Determine the [x, y] coordinate at the center of the cell enclosing the given text.  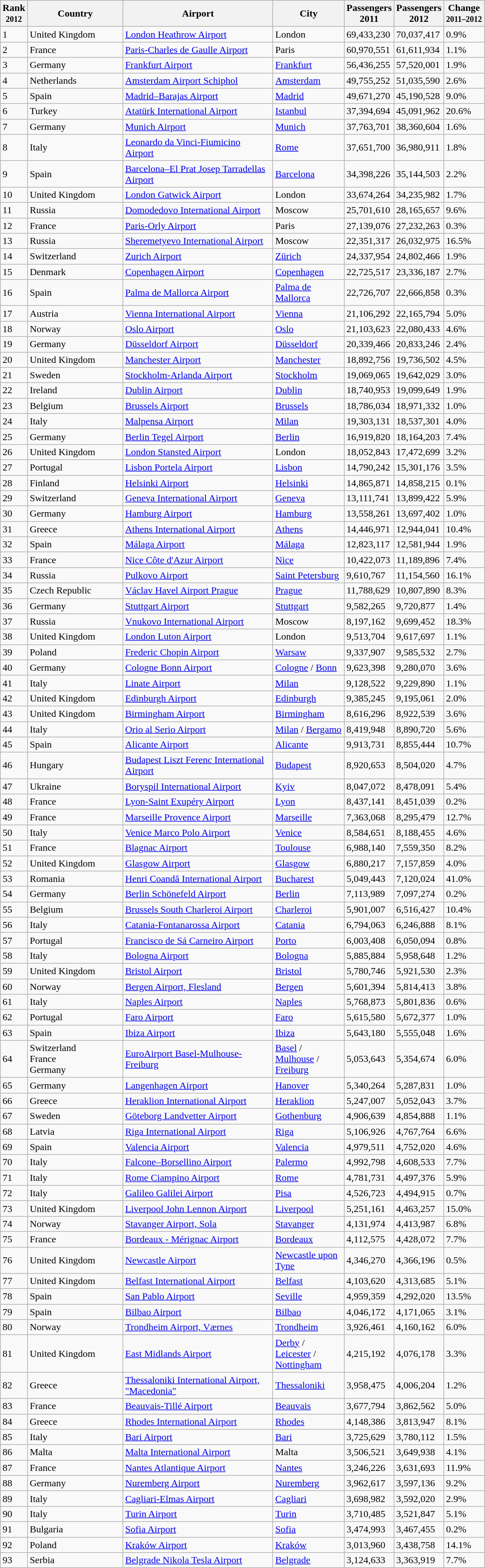
3.7% [464, 1101]
45,091,962 [419, 111]
42 [14, 698]
Ibiza [309, 1033]
47 [14, 786]
76 [14, 1260]
Langenhagen Airport [198, 1085]
Dublin Airport [198, 390]
11,154,560 [419, 575]
Nuremberg [309, 1483]
Belgrade Nikola Tesla Airport [198, 1560]
3,698,982 [369, 1498]
4,046,172 [369, 1312]
59 [14, 971]
Pisa [309, 1193]
38 [14, 637]
Boryspil International Airport [198, 786]
Belfast [309, 1281]
Turkey [75, 111]
Latvia [75, 1132]
74 [14, 1224]
Marseille Provence Airport [198, 817]
Valencia [309, 1147]
29 [14, 498]
2.9% [464, 1498]
Belgrade [309, 1560]
Domodedovo International Airport [198, 210]
9.2% [464, 1483]
6.6% [464, 1132]
Passengers2012 [419, 14]
Turin [309, 1514]
54 [14, 894]
22,080,433 [419, 329]
2 [14, 50]
16.5% [464, 241]
Paris-Orly Airport [198, 225]
Trondheim [309, 1327]
Bergen Airport, Flesland [198, 987]
79 [14, 1312]
Vnukovo International Airport [198, 621]
Faro Airport [198, 1017]
Thessaloniki [309, 1385]
18 [14, 329]
Malpensa Airport [198, 421]
Athens International Airport [198, 529]
2.6% [464, 81]
Nantes [309, 1468]
77 [14, 1281]
57 [14, 940]
1.5% [464, 1437]
Václav Havel Airport Prague [198, 591]
5,768,873 [369, 1002]
Ukraine [75, 786]
4,752,020 [419, 1147]
5,354,674 [419, 1059]
9 [14, 174]
28,165,657 [419, 210]
4,160,162 [419, 1327]
17,472,699 [419, 452]
5,780,746 [369, 971]
64 [14, 1059]
3,962,617 [369, 1483]
Amsterdam Airport Schiphol [198, 81]
Rhodes International Airport [198, 1422]
5 [14, 96]
Francisco de Sá Carneiro Airport [198, 940]
Malta International Airport [198, 1452]
5,601,394 [369, 987]
32 [14, 545]
37 [14, 621]
4,313,685 [419, 1281]
20,339,466 [369, 344]
3,780,112 [419, 1437]
Hanover [309, 1085]
20,833,246 [419, 344]
3,521,847 [419, 1514]
Cagliari [309, 1498]
45,190,528 [419, 96]
San Pablo Airport [198, 1297]
14.1% [464, 1545]
3 [14, 65]
Newcastle upon Tyne [309, 1260]
3.2% [464, 452]
3,246,226 [369, 1468]
22 [14, 390]
3,124,633 [369, 1560]
22,351,317 [369, 241]
84 [14, 1422]
Kraków Airport [198, 1545]
13 [14, 241]
4.1% [464, 1452]
5,814,413 [419, 987]
35 [14, 591]
4,992,798 [369, 1162]
2.3% [464, 971]
Alicante Airport [198, 745]
14 [14, 256]
5,801,836 [419, 1002]
4,131,974 [369, 1224]
Trondheim Airport, Værnes [198, 1327]
3,506,521 [369, 1452]
70 [14, 1162]
26,032,975 [419, 241]
Frankfurt [309, 65]
Bari [309, 1437]
Nuremberg Airport [198, 1483]
12,823,117 [369, 545]
Frederic Chopin Airport [198, 652]
Rome Ciampino Airport [198, 1178]
13,899,422 [419, 498]
Cologne / Bonn [309, 667]
63 [14, 1033]
London Stansted Airport [198, 452]
Change2011–2012 [464, 14]
Heraklion International Airport [198, 1101]
Bilbao [309, 1312]
5.4% [464, 786]
40 [14, 667]
4,148,386 [369, 1422]
Beauvais [309, 1406]
3,597,136 [419, 1483]
1 [14, 34]
Basel / Mulhouse / Freiburg [309, 1059]
4,906,639 [369, 1116]
6,003,408 [369, 940]
3.5% [464, 467]
18,740,953 [369, 390]
27,232,263 [419, 225]
3,592,020 [419, 1498]
Zurich Airport [198, 256]
Leonardo da Vinci-Fiumicino Airport [198, 147]
21,103,623 [369, 329]
7,113,989 [369, 894]
87 [14, 1468]
Bordeaux - Mérignac Airport [198, 1239]
12 [14, 225]
12,581,944 [419, 545]
31 [14, 529]
34 [14, 575]
5,340,264 [369, 1085]
Palma de Mallorca [309, 293]
4,608,533 [419, 1162]
35,144,503 [419, 174]
0.7% [464, 1193]
24 [14, 421]
27 [14, 467]
50 [14, 833]
44 [14, 729]
4,292,020 [419, 1297]
Falcone–Borsellino Airport [198, 1162]
9,585,532 [419, 652]
15.0% [464, 1208]
4,494,915 [419, 1193]
Athens [309, 529]
51,035,590 [419, 81]
Edinburgh [309, 698]
3,438,758 [419, 1545]
6,050,094 [419, 940]
Lyon [309, 802]
Bologna [309, 956]
57,520,001 [419, 65]
Stavanger Airport, Sola [198, 1224]
13,558,261 [369, 514]
Liverpool [309, 1208]
Linate Airport [198, 683]
Switzerland France Germany [75, 1059]
8,197,162 [369, 621]
5,921,530 [419, 971]
Geneva [309, 498]
19,303,131 [369, 421]
4,497,376 [419, 1178]
16 [14, 293]
Riga International Airport [198, 1132]
Palma de Mallorca Airport [198, 293]
33,674,264 [369, 195]
14,858,215 [419, 483]
5.6% [464, 729]
9,195,061 [419, 698]
0.9% [464, 34]
5,901,007 [369, 909]
London Luton Airport [198, 637]
30 [14, 514]
22,666,858 [419, 293]
15 [14, 272]
4,979,511 [369, 1147]
69,433,230 [369, 34]
8 [14, 147]
5,615,580 [369, 1017]
Vienna [309, 314]
8,920,653 [369, 765]
2.2% [464, 174]
78 [14, 1297]
Gothenburg [309, 1116]
80 [14, 1327]
18,971,332 [419, 406]
0.1% [464, 483]
9,229,890 [419, 683]
4,463,257 [419, 1208]
89 [14, 1498]
45 [14, 745]
6,988,140 [369, 848]
15,301,176 [419, 467]
9.6% [464, 210]
Passengers2011 [369, 14]
Milan / Bergamo [309, 729]
5,053,643 [369, 1059]
26 [14, 452]
Madrid [309, 96]
9,610,767 [369, 575]
Brussels South Charleroi Airport [198, 909]
1.8% [464, 147]
8,437,141 [369, 802]
Stuttgart [309, 606]
Ibiza Airport [198, 1033]
22,725,517 [369, 272]
Blagnac Airport [198, 848]
34,235,982 [419, 195]
13.5% [464, 1297]
4,781,731 [369, 1178]
48 [14, 802]
8,451,039 [419, 802]
4,215,192 [369, 1354]
Munich Airport [198, 127]
37,394,694 [369, 111]
85 [14, 1437]
69 [14, 1147]
Manchester Airport [198, 360]
Pulkovo Airport [198, 575]
Country [75, 14]
16.1% [464, 575]
70,037,417 [419, 34]
3,926,461 [369, 1327]
61,611,934 [419, 50]
7,157,859 [419, 863]
6,246,888 [419, 925]
East Midlands Airport [198, 1354]
33 [14, 560]
Sheremetyevo International Airport [198, 241]
4.7% [464, 765]
3,677,794 [369, 1406]
EuroAirport Basel-Mulhouse-Freiburg [198, 1059]
Amsterdam [309, 81]
39 [14, 652]
Netherlands [75, 81]
Vienna International Airport [198, 314]
Marseille [309, 817]
Porto [309, 940]
Thessaloniki International Airport, "Macedonia" [198, 1385]
8,295,479 [419, 817]
14,790,242 [369, 467]
37,651,700 [369, 147]
Airport [198, 14]
8,504,020 [419, 765]
Berlin Schönefeld Airport [198, 894]
4,112,575 [369, 1239]
Prague [309, 591]
3,710,485 [369, 1514]
55 [14, 909]
Munich [309, 127]
Helsinki [309, 483]
3,958,475 [369, 1385]
Stockholm-Arlanda Airport [198, 375]
Manchester [309, 360]
61 [14, 1002]
9,623,398 [369, 667]
5,643,180 [369, 1033]
Stockholm [309, 375]
14,865,871 [369, 483]
4,006,204 [419, 1385]
Toulouse [309, 848]
Seville [309, 1297]
19,099,649 [419, 390]
Henri Coandă International Airport [198, 879]
14,446,971 [369, 529]
11 [14, 210]
9,913,731 [369, 745]
56,436,255 [369, 65]
Catania-Fontanarossa Airport [198, 925]
Venice [309, 833]
Heraklion [309, 1101]
Düsseldorf [309, 344]
18,537,301 [419, 421]
1.4% [464, 606]
Hungary [75, 765]
Budapest Liszt Ferenc International Airport [198, 765]
49,755,252 [369, 81]
4,171,065 [419, 1312]
5,885,884 [369, 956]
4,854,888 [419, 1116]
8,047,072 [369, 786]
Cologne Bonn Airport [198, 667]
Austria [75, 314]
9.0% [464, 96]
Charleroi [309, 909]
11,788,629 [369, 591]
Frankfurt Airport [198, 65]
58 [14, 956]
Ireland [75, 390]
7,097,274 [419, 894]
51 [14, 848]
25,701,610 [369, 210]
London Heathrow Airport [198, 34]
5,251,161 [369, 1208]
9,337,907 [369, 652]
22,726,707 [369, 293]
16,919,820 [369, 436]
Riga [309, 1132]
Hamburg [309, 514]
5,958,648 [419, 956]
11.9% [464, 1468]
Turin Airport [198, 1514]
19,642,029 [419, 375]
3,013,960 [369, 1545]
75 [14, 1239]
Bilbao Airport [198, 1312]
82 [14, 1385]
8,584,651 [369, 833]
City [309, 14]
Düsseldorf Airport [198, 344]
3.3% [464, 1354]
6.8% [464, 1224]
Venice Marco Polo Airport [198, 833]
11,189,896 [419, 560]
Cagliari-Elmas Airport [198, 1498]
Denmark [75, 272]
6,794,063 [369, 925]
Paris-Charles de Gaulle Airport [198, 50]
Lisbon Portela Airport [198, 467]
9,128,522 [369, 683]
83 [14, 1406]
5,287,831 [419, 1085]
7,120,024 [419, 879]
Rank2012 [14, 14]
Zürich [309, 256]
Kyiv [309, 786]
Copenhagen [309, 272]
Warsaw [309, 652]
18,892,756 [369, 360]
4,428,072 [419, 1239]
23,336,187 [419, 272]
Naples Airport [198, 1002]
Kraków [309, 1545]
8.3% [464, 591]
Bari Airport [198, 1437]
24,802,466 [419, 256]
81 [14, 1354]
Sofia Airport [198, 1529]
19,736,502 [419, 360]
22,165,794 [419, 314]
Finland [75, 483]
5,052,043 [419, 1101]
24,337,954 [369, 256]
6,516,427 [419, 909]
1.7% [464, 195]
86 [14, 1452]
Faro [309, 1017]
Geneva International Airport [198, 498]
6 [14, 111]
Glasgow Airport [198, 863]
7 [14, 127]
2.0% [464, 698]
Liverpool John Lennon Airport [198, 1208]
Nice [309, 560]
Göteborg Landvetter Airport [198, 1116]
Galileo Galilei Airport [198, 1193]
91 [14, 1529]
Nantes Atlantique Airport [198, 1468]
4 [14, 81]
Oslo Airport [198, 329]
Lisbon [309, 467]
90 [14, 1514]
Hamburg Airport [198, 514]
72 [14, 1193]
37,763,701 [369, 127]
Valencia Airport [198, 1147]
Orio al Serio Airport [198, 729]
68 [14, 1132]
Beauvais-Tillé Airport [198, 1406]
38,360,604 [419, 127]
17 [14, 314]
Sofia [309, 1529]
Glasgow [309, 863]
18,164,203 [419, 436]
21,106,292 [369, 314]
60 [14, 987]
Helsinki Airport [198, 483]
Stavanger [309, 1224]
0.8% [464, 940]
Barcelona–El Prat Josep Tarradellas Airport [198, 174]
Serbia [75, 1560]
Barcelona [309, 174]
13,697,402 [419, 514]
5,106,926 [369, 1132]
3,363,919 [419, 1560]
8.2% [464, 848]
4,413,987 [419, 1224]
20 [14, 360]
4,767,764 [419, 1132]
36,980,911 [419, 147]
0.6% [464, 1002]
Birmingham Airport [198, 714]
92 [14, 1545]
9,699,452 [419, 621]
Newcastle Airport [198, 1260]
27,139,076 [369, 225]
Catania [309, 925]
2.4% [464, 344]
23 [14, 406]
49,671,270 [369, 96]
Dublin [309, 390]
Birmingham [309, 714]
Bristol Airport [198, 971]
12.7% [464, 817]
25 [14, 436]
4,526,723 [369, 1193]
4,346,270 [369, 1260]
52 [14, 863]
19,069,065 [369, 375]
Oslo [309, 329]
67 [14, 1116]
8,855,444 [419, 745]
Stuttgart Airport [198, 606]
13,111,741 [369, 498]
41.0% [464, 879]
66 [14, 1101]
4,103,620 [369, 1281]
53 [14, 879]
5,555,048 [419, 1033]
Madrid–Barajas Airport [198, 96]
7,559,350 [419, 848]
60,970,551 [369, 50]
Czech Republic [75, 591]
6,880,217 [369, 863]
9,582,265 [369, 606]
3,862,562 [419, 1406]
Budapest [309, 765]
9,720,877 [419, 606]
5,672,377 [419, 1017]
73 [14, 1208]
Alicante [309, 745]
21 [14, 375]
Palermo [309, 1162]
18,786,034 [369, 406]
Nice Côte d'Azur Airport [198, 560]
5,247,007 [369, 1101]
3.1% [464, 1312]
Brussels Airport [198, 406]
Rhodes [309, 1422]
Romania [75, 879]
71 [14, 1178]
36 [14, 606]
4,366,196 [419, 1260]
Bristol [309, 971]
Málaga [309, 545]
London Gatwick Airport [198, 195]
4.5% [464, 360]
10 [14, 195]
62 [14, 1017]
3,474,993 [369, 1529]
3,631,693 [419, 1468]
20.6% [464, 111]
Bergen [309, 987]
8,890,720 [419, 729]
88 [14, 1483]
3.0% [464, 375]
Copenhagen Airport [198, 272]
Brussels [309, 406]
Bucharest [309, 879]
Málaga Airport [198, 545]
10.7% [464, 745]
3,467,455 [419, 1529]
Bordeaux [309, 1239]
9,280,070 [419, 667]
9,513,704 [369, 637]
3.8% [464, 987]
Edinburgh Airport [198, 698]
Naples [309, 1002]
8,188,455 [419, 833]
18.3% [464, 621]
3,649,938 [419, 1452]
10,807,890 [419, 591]
Belfast International Airport [198, 1281]
41 [14, 683]
Saint Petersburg [309, 575]
Lyon-Saint Exupéry Airport [198, 802]
Bologna Airport [198, 956]
Istanbul [309, 111]
4,076,178 [419, 1354]
9,617,697 [419, 637]
5,049,443 [369, 879]
28 [14, 483]
8,478,091 [419, 786]
93 [14, 1560]
4,959,359 [369, 1297]
8,419,948 [369, 729]
0.5% [464, 1260]
3,813,947 [419, 1422]
49 [14, 817]
Berlin Tegel Airport [198, 436]
7,363,068 [369, 817]
12,944,041 [419, 529]
46 [14, 765]
3,725,629 [369, 1437]
10,422,073 [369, 560]
18,052,843 [369, 452]
56 [14, 925]
Derby / Leicester / Nottingham [309, 1354]
43 [14, 714]
34,398,226 [369, 174]
Bulgaria [75, 1529]
19 [14, 344]
Atatürk International Airport [198, 111]
65 [14, 1085]
8,616,296 [369, 714]
8,922,539 [419, 714]
9,385,245 [369, 698]
